Detect which cell encompasses the target text, then output its [X, Y] center coordinate. 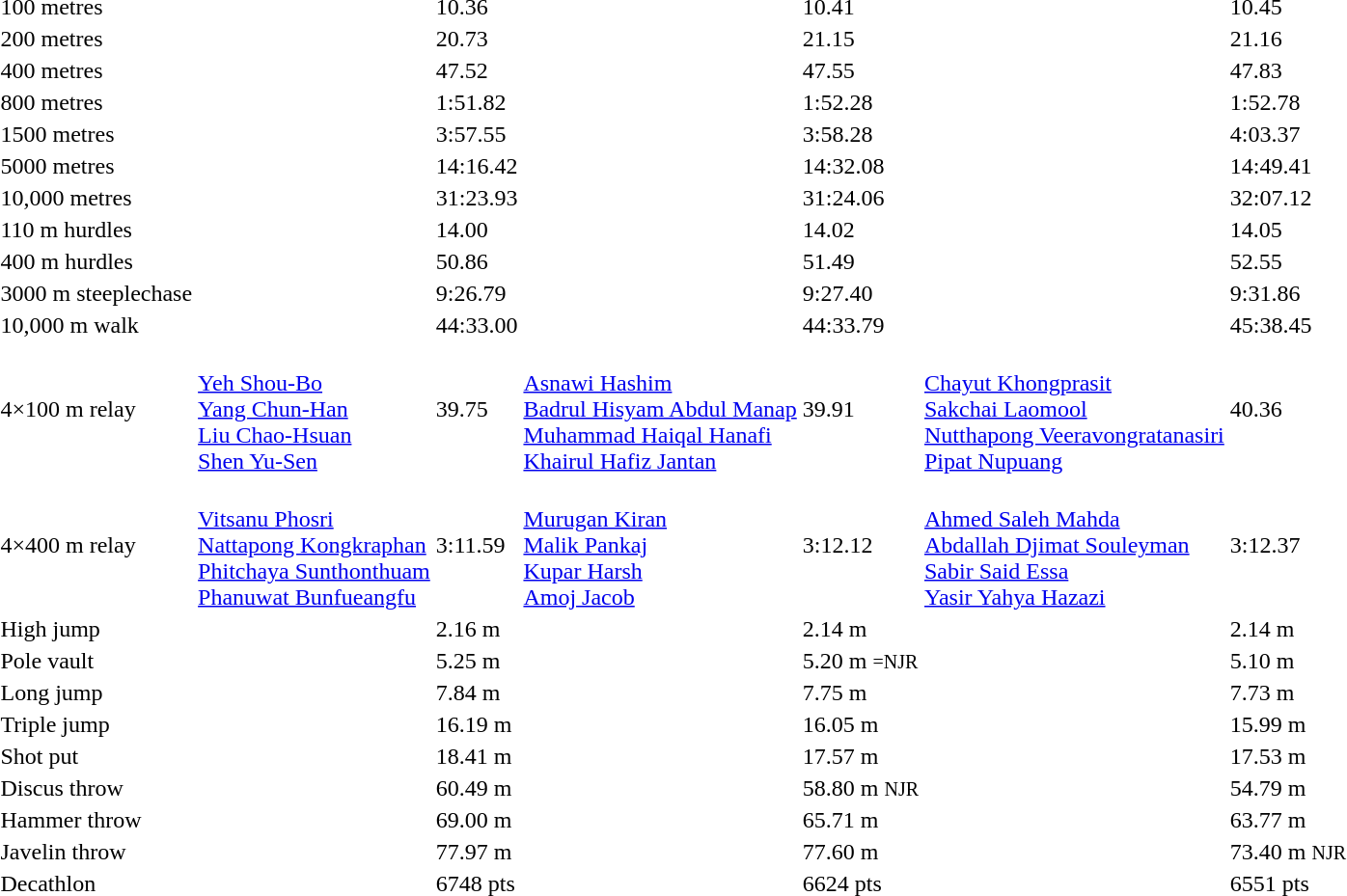
21.15 [861, 39]
31:23.93 [477, 198]
Vitsanu PhosriNattapong KongkraphanPhitchaya SunthonthuamPhanuwat Bunfueangfu [315, 545]
5.10 m [1287, 661]
16.19 m [477, 724]
40.36 [1287, 409]
7.75 m [861, 692]
14:49.41 [1287, 166]
17.53 m [1287, 756]
7.73 m [1287, 692]
1:52.78 [1287, 102]
32:07.12 [1287, 198]
31:24.06 [861, 198]
Yeh Shou-BoYang Chun-HanLiu Chao-HsuanShen Yu-Sen [315, 409]
1:52.28 [861, 102]
47.52 [477, 70]
69.00 m [477, 820]
4:03.37 [1287, 134]
54.79 m [1287, 788]
21.16 [1287, 39]
2.16 m [477, 629]
65.71 m [861, 820]
5.20 m =NJR [861, 661]
73.40 m NJR [1287, 852]
3:57.55 [477, 134]
50.86 [477, 261]
14:16.42 [477, 166]
51.49 [861, 261]
7.84 m [477, 692]
Chayut KhongprasitSakchai LaomoolNutthapong VeeravongratanasiriPipat Nupuang [1074, 409]
Ahmed Saleh MahdaAbdallah Djimat SouleymanSabir Said EssaYasir Yahya Hazazi [1074, 545]
Murugan KiranMalik PankajKupar HarshAmoj Jacob [660, 545]
20.73 [477, 39]
1:51.82 [477, 102]
14.00 [477, 230]
60.49 m [477, 788]
45:38.45 [1287, 325]
Asnawi HashimBadrul Hisyam Abdul ManapMuhammad Haiqal HanafiKhairul Hafiz Jantan [660, 409]
3:12.37 [1287, 545]
63.77 m [1287, 820]
14:32.08 [861, 166]
39.75 [477, 409]
52.55 [1287, 261]
77.60 m [861, 852]
47.83 [1287, 70]
3:12.12 [861, 545]
9:27.40 [861, 293]
58.80 m NJR [861, 788]
14.05 [1287, 230]
3:58.28 [861, 134]
16.05 m [861, 724]
9:31.86 [1287, 293]
15.99 m [1287, 724]
9:26.79 [477, 293]
44:33.00 [477, 325]
18.41 m [477, 756]
39.91 [861, 409]
5.25 m [477, 661]
17.57 m [861, 756]
3:11.59 [477, 545]
77.97 m [477, 852]
14.02 [861, 230]
44:33.79 [861, 325]
47.55 [861, 70]
